Return the (x, y) coordinate for the center point of the cell that contains the specified text.  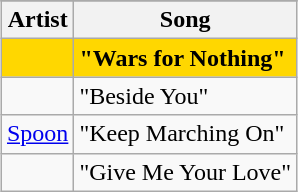
"Wars for Nothing" (186, 58)
Spoon (37, 134)
Artist (37, 20)
"Give Me Your Love" (186, 172)
"Beside You" (186, 96)
"Keep Marching On" (186, 134)
Song (186, 20)
